Find where the given text appears and provide that cell's center as (x, y) coordinate. 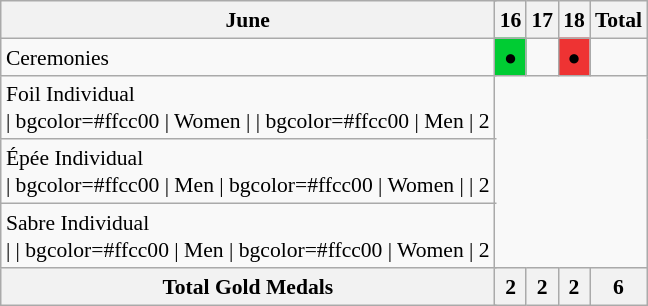
Épée Individual| bgcolor=#ffcc00 | Men | bgcolor=#ffcc00 | Women | | 2 (248, 171)
Total (618, 20)
6 (618, 286)
Total Gold Medals (248, 286)
Ceremonies (248, 56)
June (248, 20)
17 (542, 20)
16 (511, 20)
Sabre Individual| | bgcolor=#ffcc00 | Men | bgcolor=#ffcc00 | Women | 2 (248, 235)
18 (574, 20)
Foil Individual| bgcolor=#ffcc00 | Women | | bgcolor=#ffcc00 | Men | 2 (248, 107)
